Search for the cell housing the specified text and yield its [X, Y] center coordinate. 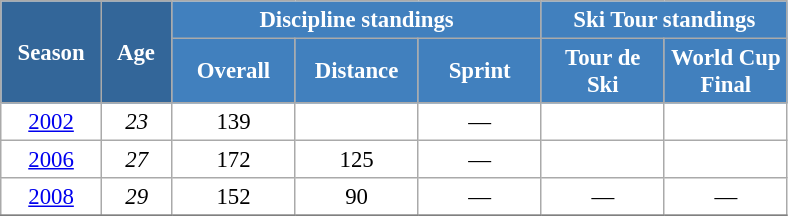
Sprint [480, 72]
125 [356, 160]
Age [136, 52]
2002 [52, 122]
Tour deSki [602, 72]
Season [52, 52]
29 [136, 197]
152 [234, 197]
90 [356, 197]
27 [136, 160]
2006 [52, 160]
139 [234, 122]
Ski Tour standings [664, 20]
23 [136, 122]
Distance [356, 72]
172 [234, 160]
Discipline standings [356, 20]
World CupFinal [726, 72]
Overall [234, 72]
2008 [52, 197]
